Locate the cell with the specified text and output its [x, y] center coordinate. 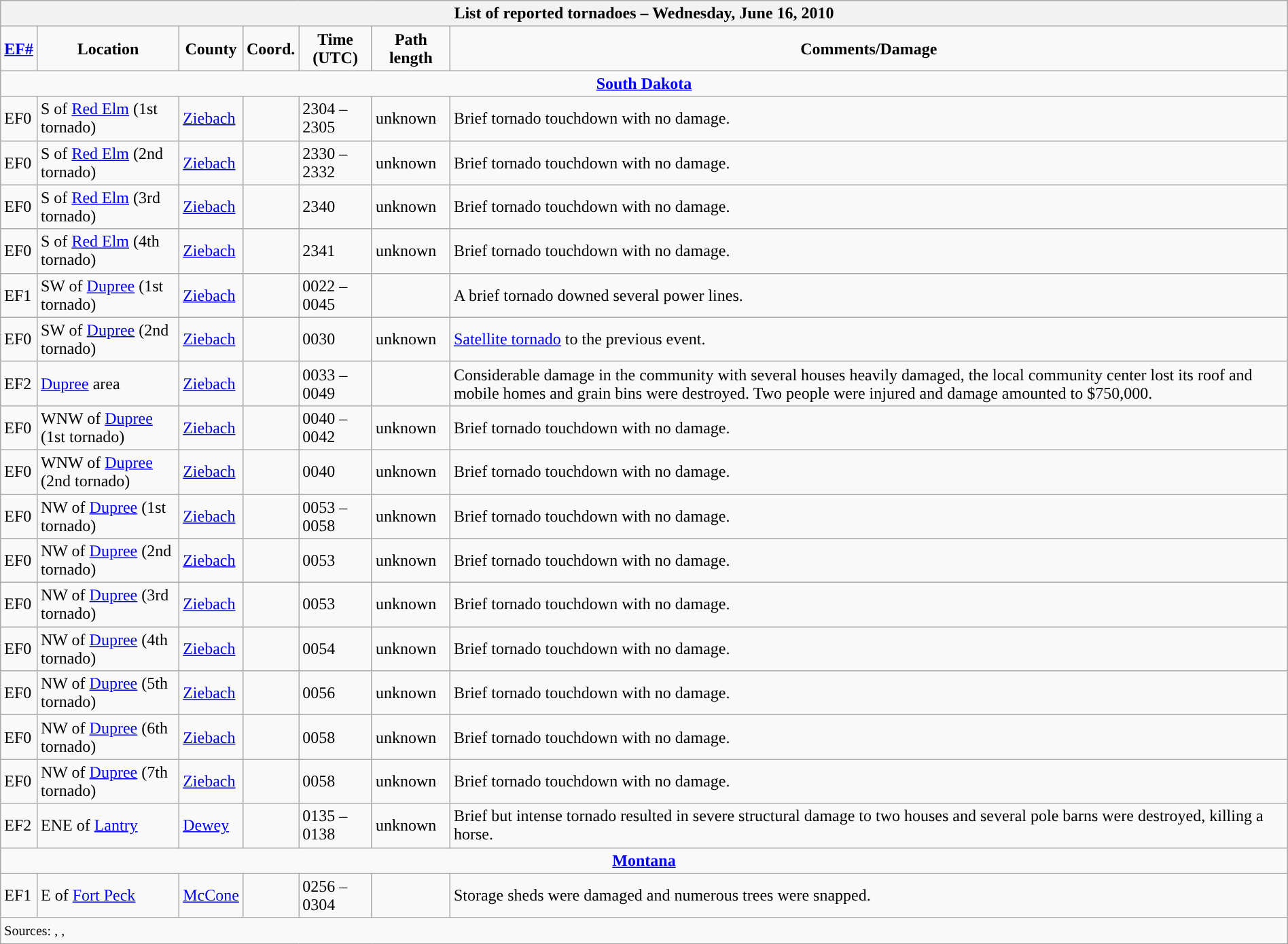
0053 – 0058 [336, 516]
NW of Dupree (2nd tornado) [107, 561]
Brief but intense tornado resulted in severe structural damage to two houses and several pole barns were destroyed, killing a horse. [868, 826]
2341 [336, 251]
NW of Dupree (5th tornado) [107, 693]
South Dakota [644, 84]
0256 – 0304 [336, 895]
0030 [336, 340]
List of reported tornadoes – Wednesday, June 16, 2010 [644, 14]
Storage sheds were damaged and numerous trees were snapped. [868, 895]
NW of Dupree (6th tornado) [107, 738]
Location [107, 49]
WNW of Dupree (2nd tornado) [107, 471]
McCone [211, 895]
S of Red Elm (1st tornado) [107, 118]
S of Red Elm (4th tornado) [107, 251]
2340 [336, 206]
NW of Dupree (7th tornado) [107, 781]
SW of Dupree (2nd tornado) [107, 340]
WNW of Dupree (1st tornado) [107, 428]
A brief tornado downed several power lines. [868, 295]
Dewey [211, 826]
County [211, 49]
0135 – 0138 [336, 826]
Satellite tornado to the previous event. [868, 340]
Coord. [270, 49]
Sources: , , [644, 930]
0022 – 0045 [336, 295]
Comments/Damage [868, 49]
Path length [410, 49]
S of Red Elm (3rd tornado) [107, 206]
Montana [644, 860]
ENE of Lantry [107, 826]
Time (UTC) [336, 49]
E of Fort Peck [107, 895]
0054 [336, 649]
EF# [19, 49]
S of Red Elm (2nd tornado) [107, 163]
NW of Dupree (3rd tornado) [107, 604]
Dupree area [107, 383]
SW of Dupree (1st tornado) [107, 295]
2304 – 2305 [336, 118]
0056 [336, 693]
2330 – 2332 [336, 163]
NW of Dupree (1st tornado) [107, 516]
0040 – 0042 [336, 428]
NW of Dupree (4th tornado) [107, 649]
0040 [336, 471]
0033 – 0049 [336, 383]
